Scan for the cell matching the given text and deliver its [x, y] coordinate at center. 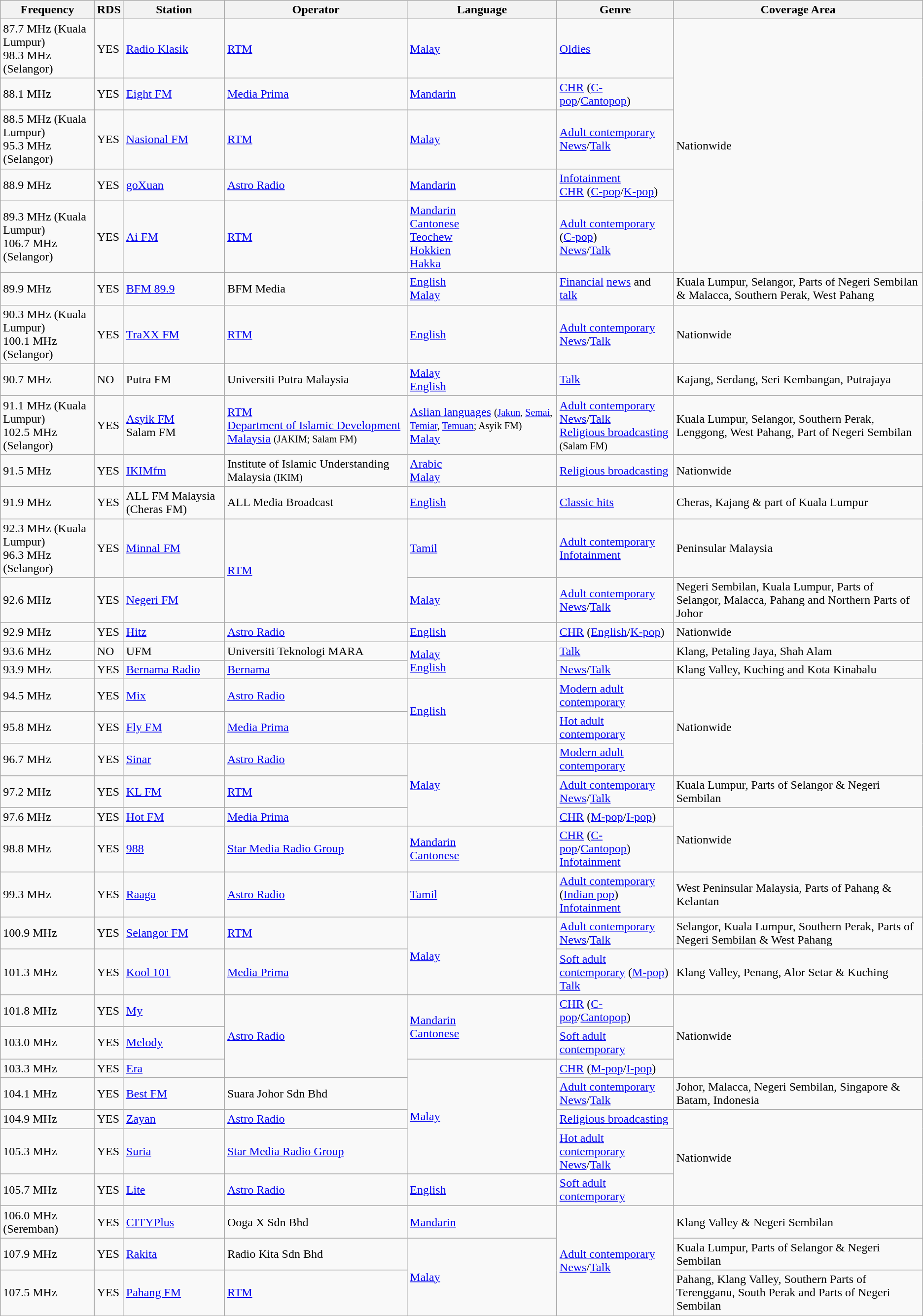
100.9 MHz [47, 933]
89.3 MHz (Kuala Lumpur) 106.7 MHz (Selangor) [47, 237]
88.1 MHz [47, 94]
91.5 MHz [47, 471]
105.3 MHz [47, 1151]
IKIMfm [174, 471]
Soft adult contemporary (M-pop) Talk [615, 972]
90.3 MHz (Kuala Lumpur) 100.1 MHz (Selangor) [47, 334]
BFM Media [316, 289]
Kuala Lumpur, Selangor, Parts of Negeri Sembilan & Malacca, Southern Perak, West Pahang [798, 289]
Arabic Malay [482, 471]
Operator [316, 10]
87.7 MHz (Kuala Lumpur) 98.3 MHz (Selangor) [47, 48]
92.3 MHz (Kuala Lumpur) 96.3 MHz (Selangor) [47, 548]
Hot FM [174, 817]
Eight FM [174, 94]
90.7 MHz [47, 380]
CITYPlus [174, 1222]
103.0 MHz [47, 1043]
Klang Valley, Penang, Alor Setar & Kuching [798, 972]
RTM Department of Islamic Development Malaysia (JAKIM; Salam FM) [316, 425]
ALL Media Broadcast [316, 502]
Pahang FM [174, 1293]
UFM [174, 651]
99.3 MHz [47, 894]
Adult contemporary News/Talk Religious broadcasting (Salam FM) [615, 425]
Klang Valley, Kuching and Kota Kinabalu [798, 670]
Sinar [174, 760]
Peninsular Malaysia [798, 548]
My [174, 1010]
97.6 MHz [47, 817]
Universiti Putra Malaysia [316, 380]
News/Talk [615, 670]
Johor, Malacca, Negeri Sembilan, Singapore & Batam, Indonesia [798, 1094]
88.9 MHz [47, 184]
Suara Johor Sdn Bhd [316, 1094]
Aslian languages (Jakun, Semai, Temiar, Temuan; Asyik FM) Malay [482, 425]
Kuala Lumpur, Selangor, Southern Perak, Lenggong, West Pahang, Part of Negeri Sembilan [798, 425]
Fly FM [174, 727]
91.1 MHz (Kuala Lumpur) 102.5 MHz (Selangor) [47, 425]
Lite [174, 1190]
Radio Kita Sdn Bhd [316, 1254]
107.9 MHz [47, 1254]
Institute of Islamic Understanding Malaysia (IKIM) [316, 471]
English Malay [482, 289]
103.3 MHz [47, 1068]
BFM 89.9 [174, 289]
Raaga [174, 894]
Suria [174, 1151]
Cheras, Kajang & part of Kuala Lumpur [798, 502]
93.6 MHz [47, 651]
Hot adult contemporary News/Talk [615, 1151]
goXuan [174, 184]
Universiti Teknologi MARA [316, 651]
KL FM [174, 791]
Frequency [47, 10]
96.7 MHz [47, 760]
Putra FM [174, 380]
Genre [615, 10]
CHR (English/K-pop) [615, 632]
104.9 MHz [47, 1119]
West Peninsular Malaysia, Parts of Pahang & Kelantan [798, 894]
Negeri Sembilan, Kuala Lumpur, Parts of Selangor, Malacca, Pahang and Northern Parts of Johor [798, 600]
Classic hits [615, 502]
Adult contemporary Infotainment [615, 548]
Melody [174, 1043]
Hot adult contemporary [615, 727]
107.5 MHz [47, 1293]
988 [174, 849]
Rakita [174, 1254]
91.9 MHz [47, 502]
Station [174, 10]
Mandarin Cantonese Teochew Hokkien Hakka [482, 237]
94.5 MHz [47, 695]
Negeri FM [174, 600]
Bernama [316, 670]
RDS [108, 10]
Adult contemporary (C-pop) News/Talk [615, 237]
Language [482, 10]
106.0 MHz (Seremban) [47, 1222]
Bernama Radio [174, 670]
89.9 MHz [47, 289]
Hitz [174, 632]
TraXX FM [174, 334]
ALL FM Malaysia (Cheras FM) [174, 502]
Coverage Area [798, 10]
Era [174, 1068]
95.8 MHz [47, 727]
Financial news and talk [615, 289]
92.9 MHz [47, 632]
Best FM [174, 1094]
Infotainment CHR (C-pop/K-pop) [615, 184]
Zayan [174, 1119]
Kool 101 [174, 972]
104.1 MHz [47, 1094]
93.9 MHz [47, 670]
Selangor, Kuala Lumpur, Southern Perak, Parts of Negeri Sembilan & West Pahang [798, 933]
Ai FM [174, 237]
Kajang, Serdang, Seri Kembangan, Putrajaya [798, 380]
Selangor FM [174, 933]
Pahang, Klang Valley, Southern Parts of Terengganu, South Perak and Parts of Negeri Sembilan [798, 1293]
Ooga X Sdn Bhd [316, 1222]
Mix [174, 695]
Radio Klasik [174, 48]
88.5 MHz (Kuala Lumpur) 95.3 MHz (Selangor) [47, 139]
Oldies [615, 48]
Klang Valley & Negeri Sembilan [798, 1222]
Nasional FM [174, 139]
Minnal FM [174, 548]
CHR (C-pop/Cantopop) Infotainment [615, 849]
98.8 MHz [47, 849]
97.2 MHz [47, 791]
101.8 MHz [47, 1010]
Asyik FM Salam FM [174, 425]
105.7 MHz [47, 1190]
101.3 MHz [47, 972]
92.6 MHz [47, 600]
Klang, Petaling Jaya, Shah Alam [798, 651]
Adult contemporary (Indian pop) Infotainment [615, 894]
